Output the [x, y] coordinate of the center of the cell containing the given text.  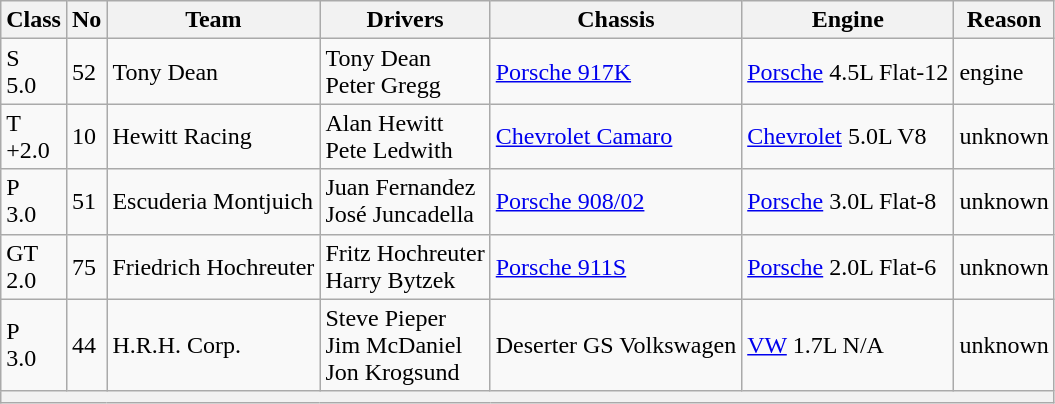
75 [86, 266]
Engine [848, 20]
Chevrolet Camaro [616, 136]
Deserter GS Volkswagen [616, 345]
Steve Pieper Jim McDaniel Jon Krogsund [405, 345]
10 [86, 136]
H.R.H. Corp. [214, 345]
Fritz Hochreuter Harry Bytzek [405, 266]
Reason [1004, 20]
T+2.0 [34, 136]
Tony Dean [214, 72]
Porsche 4.5L Flat-12 [848, 72]
Chevrolet 5.0L V8 [848, 136]
Class [34, 20]
GT2.0 [34, 266]
Drivers [405, 20]
Juan Fernandez José Juncadella [405, 202]
Porsche 908/02 [616, 202]
52 [86, 72]
Friedrich Hochreuter [214, 266]
Tony Dean Peter Gregg [405, 72]
Hewitt Racing [214, 136]
Porsche 917K [616, 72]
Alan Hewitt Pete Ledwith [405, 136]
engine [1004, 72]
Porsche 3.0L Flat-8 [848, 202]
VW 1.7L N/A [848, 345]
Chassis [616, 20]
Team [214, 20]
Escuderia Montjuich [214, 202]
S5.0 [34, 72]
Porsche 2.0L Flat-6 [848, 266]
44 [86, 345]
Porsche 911S [616, 266]
51 [86, 202]
No [86, 20]
